Find where the given text appears and provide that cell's center as [x, y] coordinate. 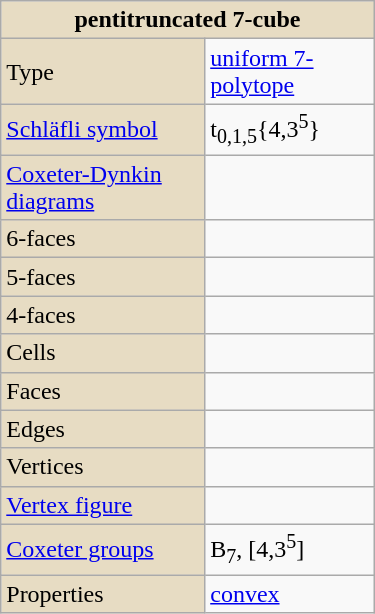
B7, [4,35] [290, 550]
Coxeter-Dynkin diagrams [103, 188]
pentitruncated 7-cube [188, 20]
4-faces [103, 315]
5-faces [103, 277]
uniform 7-polytope [290, 72]
Schläfli symbol [103, 130]
t0,1,5{4,35} [290, 130]
Vertices [103, 467]
Cells [103, 353]
Type [103, 72]
Edges [103, 429]
convex [290, 594]
Vertex figure [103, 505]
Coxeter groups [103, 550]
Faces [103, 391]
6-faces [103, 239]
Properties [103, 594]
